Identify which cell holds the provided text, then report its (x, y) central coordinate. 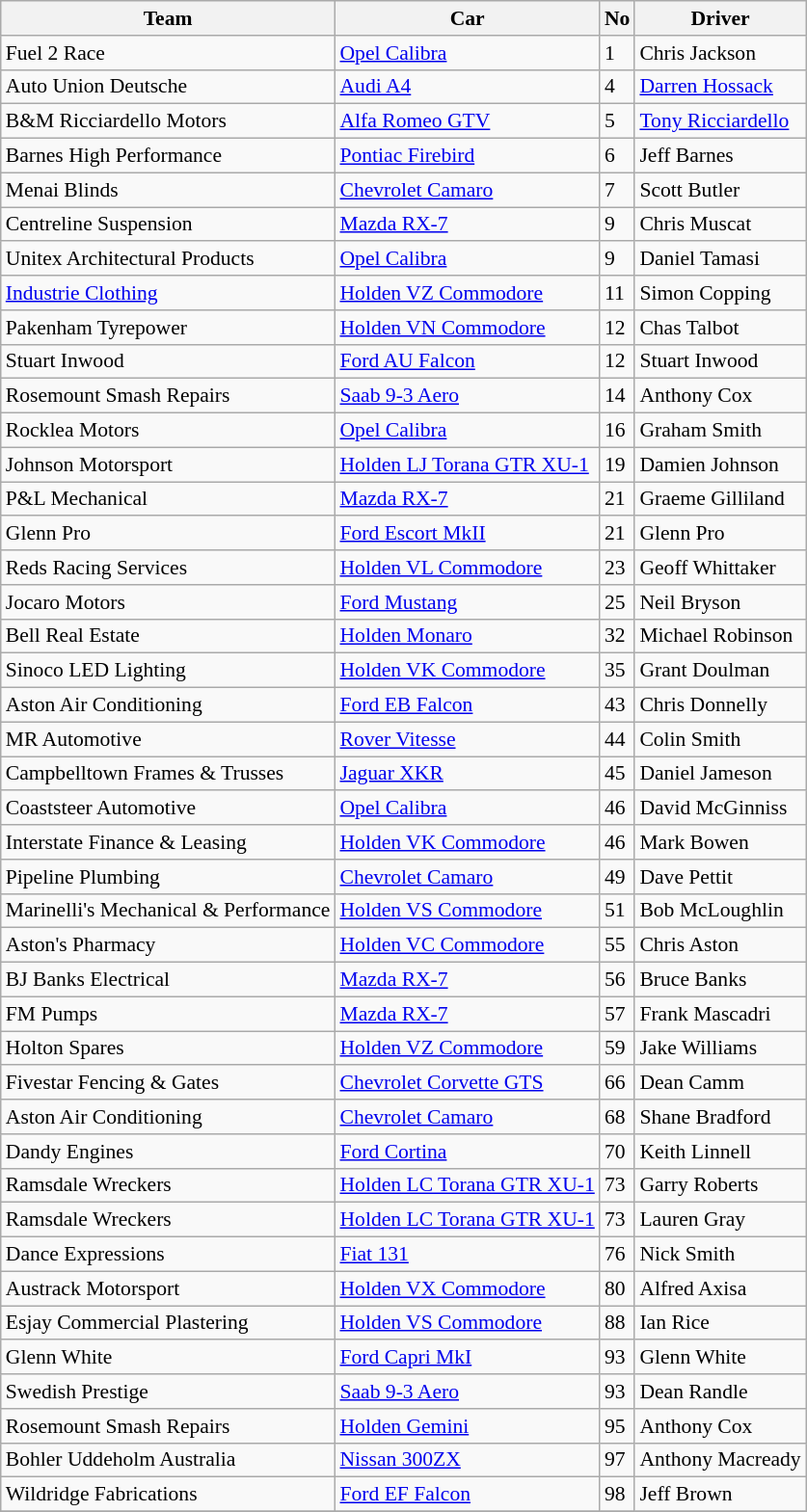
Audi A4 (467, 87)
Anthony Macready (719, 1460)
Alfred Axisa (719, 1288)
Fivestar Fencing & Gates (168, 1083)
Alfa Romeo GTV (467, 121)
Dave Pettit (719, 877)
Tony Ricciardello (719, 121)
Campbelltown Frames & Trusses (168, 774)
Car (467, 18)
44 (617, 739)
Chris Muscat (719, 225)
49 (617, 877)
5 (617, 121)
43 (617, 705)
Holden Monaro (467, 636)
7 (617, 190)
51 (617, 911)
Fiat 131 (467, 1255)
11 (617, 293)
16 (617, 431)
Neil Bryson (719, 602)
95 (617, 1426)
Jeff Barnes (719, 156)
Barnes High Performance (168, 156)
Interstate Finance & Leasing (168, 842)
Holton Spares (168, 1048)
14 (617, 396)
Chas Talbot (719, 328)
FM Pumps (168, 1014)
Pakenham Tyrepower (168, 328)
Team (168, 18)
Colin Smith (719, 739)
Nick Smith (719, 1255)
Sinoco LED Lighting (168, 671)
Marinelli's Mechanical & Performance (168, 911)
Holden VX Commodore (467, 1288)
Ford Escort MkII (467, 534)
Darren Hossack (719, 87)
Lauren Gray (719, 1220)
Rocklea Motors (168, 431)
Shane Bradford (719, 1117)
P&L Mechanical (168, 499)
Bell Real Estate (168, 636)
Daniel Jameson (719, 774)
Chris Jackson (719, 53)
Ford EF Falcon (467, 1495)
Grant Doulman (719, 671)
Scott Butler (719, 190)
Johnson Motorsport (168, 464)
Centreline Suspension (168, 225)
Industrie Clothing (168, 293)
Holden VC Commodore (467, 945)
Dance Expressions (168, 1255)
23 (617, 568)
Chris Donnelly (719, 705)
Dandy Engines (168, 1152)
Chevrolet Corvette GTS (467, 1083)
Ford Cortina (467, 1152)
Simon Copping (719, 293)
Nissan 300ZX (467, 1460)
B&M Ricciardello Motors (168, 121)
Aston's Pharmacy (168, 945)
1 (617, 53)
45 (617, 774)
80 (617, 1288)
Ford Mustang (467, 602)
Holden VN Commodore (467, 328)
Ian Rice (719, 1323)
Dean Camm (719, 1083)
Ford EB Falcon (467, 705)
Unitex Architectural Products (168, 259)
88 (617, 1323)
Holden LJ Torana GTR XU-1 (467, 464)
Bruce Banks (719, 980)
76 (617, 1255)
Jake Williams (719, 1048)
Bohler Uddeholm Australia (168, 1460)
David McGinniss (719, 809)
Pipeline Plumbing (168, 877)
Geoff Whittaker (719, 568)
32 (617, 636)
Jaguar XKR (467, 774)
6 (617, 156)
Holden Gemini (467, 1426)
Wildridge Fabrications (168, 1495)
25 (617, 602)
56 (617, 980)
Coaststeer Automotive (168, 809)
Reds Racing Services (168, 568)
BJ Banks Electrical (168, 980)
Auto Union Deutsche (168, 87)
Michael Robinson (719, 636)
Garry Roberts (719, 1185)
97 (617, 1460)
Pontiac Firebird (467, 156)
Ford Capri MkI (467, 1358)
Swedish Prestige (168, 1392)
Jeff Brown (719, 1495)
Frank Mascadri (719, 1014)
70 (617, 1152)
59 (617, 1048)
Graeme Gilliland (719, 499)
Damien Johnson (719, 464)
68 (617, 1117)
Daniel Tamasi (719, 259)
4 (617, 87)
MR Automotive (168, 739)
98 (617, 1495)
Keith Linnell (719, 1152)
No (617, 18)
66 (617, 1083)
Austrack Motorsport (168, 1288)
Chris Aston (719, 945)
Esjay Commercial Plastering (168, 1323)
Bob McLoughlin (719, 911)
Rover Vitesse (467, 739)
57 (617, 1014)
Mark Bowen (719, 842)
Jocaro Motors (168, 602)
Driver (719, 18)
Holden VL Commodore (467, 568)
Ford AU Falcon (467, 361)
35 (617, 671)
Menai Blinds (168, 190)
Dean Randle (719, 1392)
19 (617, 464)
Fuel 2 Race (168, 53)
Graham Smith (719, 431)
55 (617, 945)
